Identify which cell holds the provided text, then report its [X, Y] central coordinate. 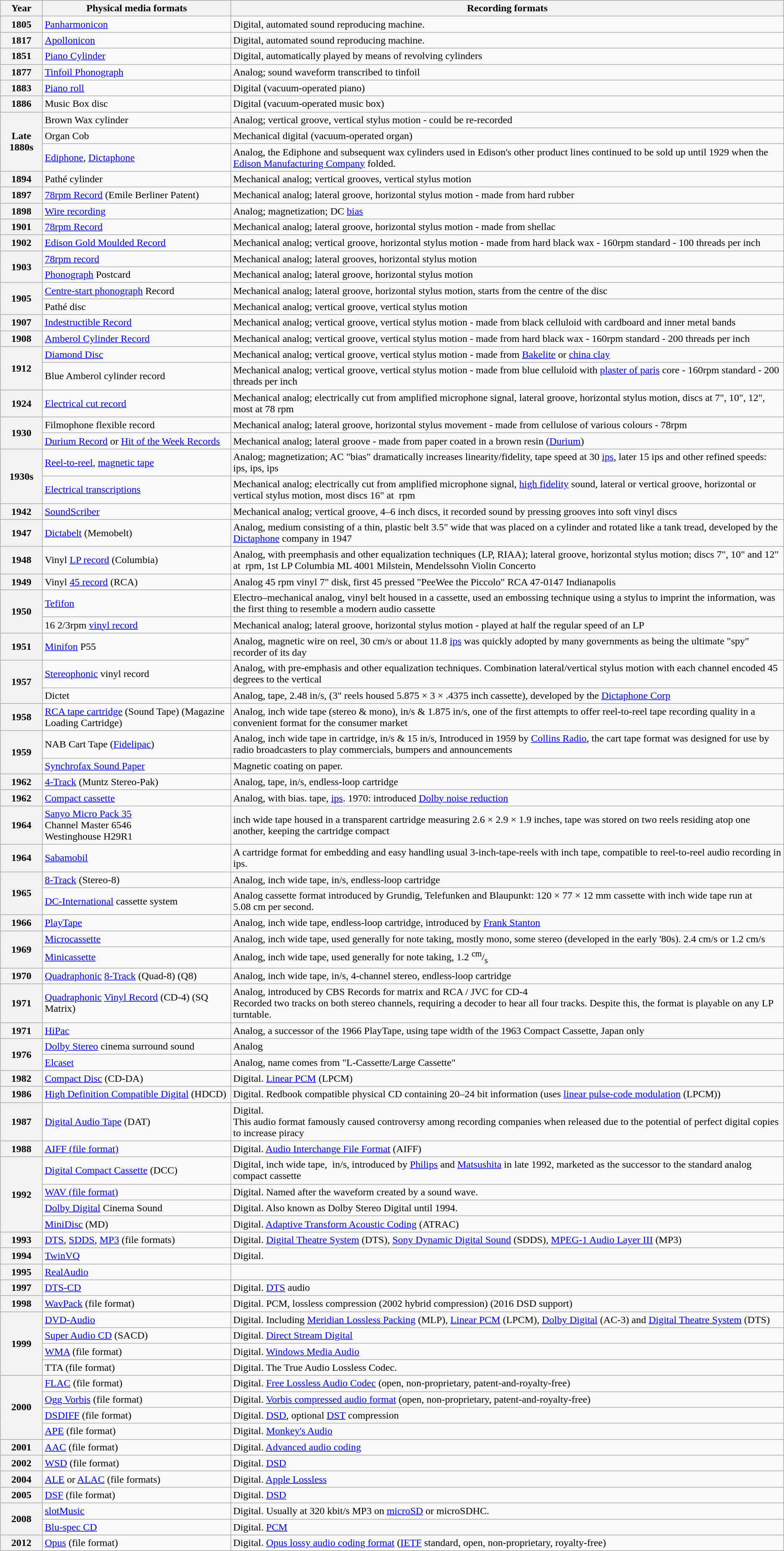
Analog, inch wide tape, endless-loop cartridge, introduced by Frank Stanton [507, 923]
Blue Amberol cylinder record [137, 376]
1949 [22, 582]
Digital. Including Meridian Lossless Packing (MLP), Linear PCM (LPCM), Dolby Digital (AC-3) and Digital Theatre System (DTS) [507, 1320]
Analog, inch wide tape, used generally for note taking, mostly mono, some stereo (developed in the early '80s). 2.4 cm/s or 1.2 cm/s [507, 939]
Quadraphonic Vinyl Record (CD-4) (SQ Matrix) [137, 1003]
Digital Audio Tape (DAT) [137, 1122]
1993 [22, 1240]
Digital. PCM [507, 1527]
Mechanical analog; vertical groove, vertical stylus motion - made from hard black wax - 160rpm standard - 200 threads per inch [507, 339]
Reel-to-reel, magnetic tape [137, 463]
Mechanical analog; vertical groove, horizontal stylus motion - made from hard black wax - 160rpm standard - 100 threads per inch [507, 243]
Digital. Windows Media Audio [507, 1352]
Dictabelt (Memobelt) [137, 533]
A cartridge format for embedding and easy handling usual 3-inch-tape-reels with inch tape, compatible to reel-to-reel audio recording in ips. [507, 858]
Analog, magnetic wire on reel, 30 cm/s or about 11.8 ips was quickly adopted by many governments as being the ultimate "spy" recorder of its day [507, 647]
Mechanical analog; electrically cut from amplified microphone signal, lateral groove, horizontal stylus motion, discs at 7", 10", 12", most at 78 rpm [507, 403]
Phonograph Postcard [137, 275]
Compact cassette [137, 798]
Mechanical analog; vertical groove, vertical stylus motion - made from Bakelite or china clay [507, 354]
Dolby Digital Cinema Sound [137, 1208]
High Definition Compatible Digital (HDCD) [137, 1094]
1894 [22, 179]
Pathé cylinder [137, 179]
Analog; magnetization; DC bias [507, 211]
1966 [22, 923]
Analog 45 rpm vinyl 7" disk, first 45 pressed "PeeWee the Piccolo" RCA 47-0147 Indianapolis [507, 582]
Digital. Advanced audio coding [507, 1447]
Organ Cob [137, 136]
Mechanical analog; lateral groove - made from paper coated in a brown resin (Durium) [507, 441]
Elcaset [137, 1062]
Music Box disc [137, 104]
Piano Cylinder [137, 56]
Digital, inch wide tape, in/s, introduced by Philips and Matsushita in late 1992, marketed as the successor to the standard analog compact cassette [507, 1171]
2001 [22, 1447]
1817 [22, 40]
Digital. Linear PCM (LPCM) [507, 1078]
FLAC (file format) [137, 1383]
Digital. Apple Lossless [507, 1479]
2012 [22, 1543]
Edison Gold Moulded Record [137, 243]
Mechanical digital (vacuum-operated organ) [507, 136]
Digital. The True Audio Lossless Codec. [507, 1367]
1930 [22, 433]
AIFF (file format) [137, 1149]
SoundScriber [137, 512]
Digital. Also known as Dolby Stereo Digital until 1994. [507, 1208]
Analog, with bias. tape, ips. 1970: introduced Dolby noise reduction [507, 798]
Dictet [137, 695]
Pathé disc [137, 307]
1992 [22, 1194]
78rpm record [137, 259]
Amberol Cylinder Record [137, 339]
slotMusic [137, 1511]
Tinfoil Phonograph [137, 72]
Analog; sound waveform transcribed to tinfoil [507, 72]
1999 [22, 1344]
Digital. [507, 1256]
Diamond Disc [137, 354]
1959 [22, 752]
DSDIFF (file format) [137, 1415]
AAC (file format) [137, 1447]
Analog, inch wide tape, in/s, endless-loop cartridge [507, 879]
Vinyl 45 record (RCA) [137, 582]
Dolby Stereo cinema surround sound [137, 1047]
1912 [22, 368]
Digital, automatically played by means of revolving cylinders [507, 56]
Digital. Named after the waveform created by a sound wave. [507, 1192]
Mechanical analog; lateral groove, horizontal stylus motion - made from shellac [507, 227]
Apollonicon [137, 40]
Microcassette [137, 939]
Piano roll [137, 88]
1995 [22, 1272]
16 2/3rpm vinyl record [137, 625]
Analog [507, 1047]
1930s [22, 476]
Digital. PCM, lossless compression (2002 hybrid compression) (2016 DSD support) [507, 1304]
Digital. Monkey's Audio [507, 1431]
Stereophonic vinyl record [137, 674]
Minicassette [137, 958]
Digital Compact Cassette (DCC) [137, 1171]
Filmophone flexible record [137, 425]
1994 [22, 1256]
1986 [22, 1094]
Compact Disc (CD-DA) [137, 1078]
1965 [22, 893]
DTS-CD [137, 1288]
Analog, name comes from "L-Cassette/Large Cassette" [507, 1062]
Digital. Digital Theatre System (DTS), Sony Dynamic Digital Sound (SDDS), MPEG-1 Audio Layer III (MP3) [507, 1240]
1907 [22, 323]
Sanyo Micro Pack 35Channel Master 6546Westinghouse H29R1 [137, 825]
Mechanical analog; lateral groove, horizontal stylus motion - made from hard rubber [507, 195]
Centre-start phonograph Record [137, 291]
1988 [22, 1149]
TTA (file format) [137, 1367]
Mechanical analog; vertical groove, vertical stylus motion [507, 307]
2008 [22, 1519]
Blu-spec CD [137, 1527]
WAV (file format) [137, 1192]
1898 [22, 211]
Electrical transcriptions [137, 489]
Digital. DTS audio [507, 1288]
1902 [22, 243]
1897 [22, 195]
1969 [22, 949]
Synchrofax Sound Paper [137, 766]
WavPack (file format) [137, 1304]
Mechanical analog; vertical grooves, vertical stylus motion [507, 179]
1950 [22, 612]
DSF (file format) [137, 1495]
1901 [22, 227]
MiniDisc (MD) [137, 1224]
2005 [22, 1495]
Ediphone, Dictaphone [137, 158]
Digital. Redbook compatible physical CD containing 20–24 bit information (uses linear pulse-code modulation (LPCM)) [507, 1094]
APE (file format) [137, 1431]
Minifon P55 [137, 647]
1905 [22, 299]
WSD (file format) [137, 1463]
4-Track (Muntz Stereo-Pak) [137, 782]
Analog, inch wide tape, used generally for note taking, 1.2 cm/s [507, 958]
Ogg Vorbis (file format) [137, 1399]
Magnetic coating on paper. [507, 766]
2002 [22, 1463]
Digital. Audio Interchange File Format (AIFF) [507, 1149]
Digital. Adaptive Transform Acoustic Coding (ATRAC) [507, 1224]
1987 [22, 1122]
1947 [22, 533]
Mechanical analog; lateral groove, horizontal stylus motion - played at half the regular speed of an LP [507, 625]
Mechanical analog; vertical groove, 4–6 inch discs, it recorded sound by pressing grooves into soft vinyl discs [507, 512]
78rpm Record [137, 227]
Analog; vertical groove, vertical stylus motion - could be re-recorded [507, 120]
1851 [22, 56]
Quadraphonic 8-Track (Quad-8) (Q8) [137, 976]
1997 [22, 1288]
1886 [22, 104]
ALE or ALAC (file formats) [137, 1479]
DC-International cassette system [137, 902]
1942 [22, 512]
Mechanical analog; lateral groove, horizontal stylus movement - made from cellulose of various colours - 78rpm [507, 425]
Year [22, 8]
1951 [22, 647]
NAB Cart Tape (Fidelipac) [137, 744]
Vinyl LP record (Columbia) [137, 561]
Digital (vacuum-operated piano) [507, 88]
1982 [22, 1078]
1924 [22, 403]
1958 [22, 717]
Digital. Opus lossy audio coding format (IETF standard, open, non-proprietary, royalty-free) [507, 1543]
2000 [22, 1407]
Late 1880s [22, 142]
Mechanical analog; lateral grooves, horizontal stylus motion [507, 259]
Analog, tape, in/s, endless-loop cartridge [507, 782]
8-Track (Stereo-8) [137, 879]
Mechanical analog; vertical groove, vertical stylus motion - made from black celluloid with cardboard and inner metal bands [507, 323]
Analog, a successor of the 1966 PlayTape, using tape width of the 1963 Compact Cassette, Japan only [507, 1031]
Digital. Free Lossless Audio Codec (open, non-proprietary, patent-and-royalty-free) [507, 1383]
2004 [22, 1479]
Digital. Vorbis compressed audio format (open, non-proprietary, patent-and-royalty-free) [507, 1399]
Opus (file format) [137, 1543]
1976 [22, 1055]
Mechanical analog; lateral groove, horizontal stylus motion, starts from the centre of the disc [507, 291]
Digital. Usually at 320 kbit/s MP3 on microSD or microSDHC. [507, 1511]
Analog, inch wide tape, in/s, 4-channel stereo, endless-loop cartridge [507, 976]
Analog cassette format introduced by Grundig, Telefunken and Blaupunkt: 120 × 77 × 12 mm cassette with inch wide tape run at 5.08 cm per second. [507, 902]
1957 [22, 682]
Digital (vacuum-operated music box) [507, 104]
WMA (file format) [137, 1352]
RealAudio [137, 1272]
1998 [22, 1304]
RCA tape cartridge (Sound Tape) (Magazine Loading Cartridge) [137, 717]
Analog, tape, 2.48 in/s, (3" reels housed 5.875 × 3 × .4375 inch cassette), developed by the Dictaphone Corp [507, 695]
Digital. Direct Stream Digital [507, 1336]
1970 [22, 976]
Mechanical analog; lateral groove, horizontal stylus motion [507, 275]
DTS, SDDS, MP3 (file formats) [137, 1240]
1903 [22, 267]
1948 [22, 561]
Recording formats [507, 8]
1805 [22, 24]
Electrical cut record [137, 403]
1883 [22, 88]
Panharmonicon [137, 24]
78rpm Record (Emile Berliner Patent) [137, 195]
Durium Record or Hit of the Week Records [137, 441]
1908 [22, 339]
Super Audio CD (SACD) [137, 1336]
Digital. DSD, optional DST compression [507, 1415]
TwinVQ [137, 1256]
HiPac [137, 1031]
Brown Wax cylinder [137, 120]
Physical media formats [137, 8]
PlayTape [137, 923]
Indestructible Record [137, 323]
Wire recording [137, 211]
1877 [22, 72]
Sabamobil [137, 858]
DVD-Audio [137, 1320]
Tefifon [137, 603]
